Search for the cell housing the specified text and yield its (x, y) center coordinate. 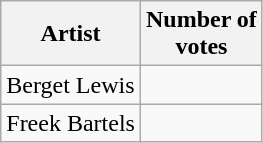
Berget Lewis (71, 85)
Artist (71, 34)
Number of votes (201, 34)
Freek Bartels (71, 123)
